Provide the (x, y) coordinate of the cell's center where the given text is located.  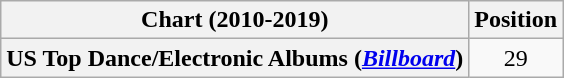
Position (516, 20)
US Top Dance/Electronic Albums (Billboard) (235, 58)
29 (516, 58)
Chart (2010-2019) (235, 20)
